For the text-containing cell, return its midpoint in [X, Y] coordinate format. 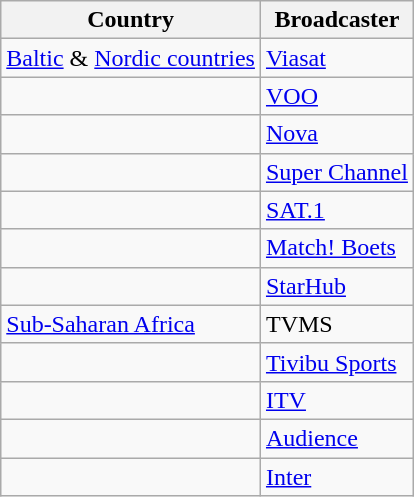
VOO [336, 96]
Country [131, 20]
Match! Boets [336, 248]
SAT.1 [336, 210]
Nova [336, 134]
TVMS [336, 324]
Tivibu Sports [336, 362]
Broadcaster [336, 20]
Audience [336, 438]
StarHub [336, 286]
ITV [336, 400]
Inter [336, 477]
Baltic & Nordic countries [131, 58]
Super Channel [336, 172]
Viasat [336, 58]
Sub-Saharan Africa [131, 324]
